Search for the cell housing the specified text and yield its (X, Y) center coordinate. 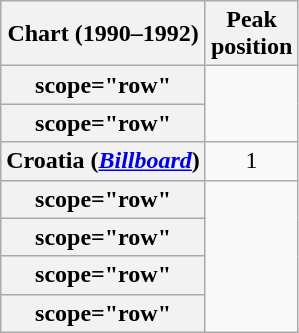
Croatia (Billboard) (104, 161)
Peakposition (251, 34)
Chart (1990–1992) (104, 34)
1 (251, 161)
